Capture the cell that displays the provided text and extract its (X, Y) central coordinate. 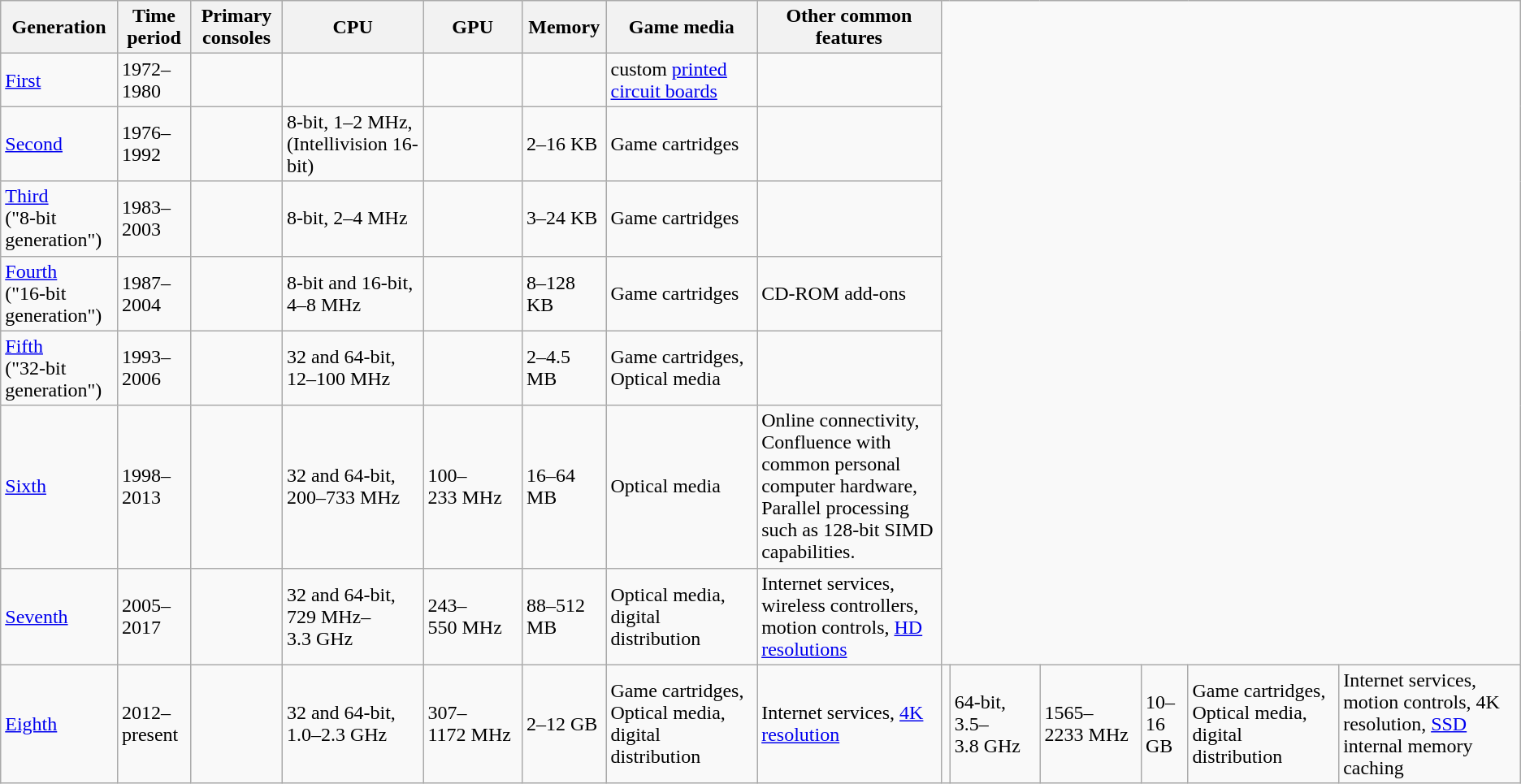
8-bit, 2–4 MHz (353, 219)
Generation (59, 28)
307–1172 MHz (473, 724)
CD-ROM add-ons (849, 293)
Online connectivity,Confluence with common personal computer hardware,Parallel processing such as 128-bit SIMD capabilities. (849, 487)
10–16 GB (1164, 724)
32 and 64-bit, 200–733 MHz (353, 487)
32 and 64-bit, 729 MHz–3.3 GHz (353, 616)
1987–2004 (154, 293)
3–24 KB (564, 219)
100–233 MHz (473, 487)
Memory (564, 28)
custom printed circuit boards (682, 80)
Optical media, digital distribution (682, 616)
Fourth("16-bit generation") (59, 293)
CPU (353, 28)
1976–1992 (154, 144)
1993–2006 (154, 368)
Game media (682, 28)
1998–2013 (154, 487)
Internet services, wireless controllers, motion controls, HD resolutions (849, 616)
8–128 KB (564, 293)
Seventh (59, 616)
Optical media (682, 487)
16–64 MB (564, 487)
2012–present (154, 724)
First (59, 80)
32 and 64-bit, 1.0–2.3 GHz (353, 724)
1983–2003 (154, 219)
243–550 MHz (473, 616)
Third("8-bit generation") (59, 219)
2–12 GB (564, 724)
64-bit, 3.5–3.8 GHz (994, 724)
Time period (154, 28)
Eighth (59, 724)
88–512 MB (564, 616)
2–4.5 MB (564, 368)
Game cartridges, Optical media (682, 368)
1972–1980 (154, 80)
Other common features (849, 28)
Internet services, 4K resolution (849, 724)
GPU (473, 28)
2005–2017 (154, 616)
8-bit, 1–2 MHz, (Intellivision 16-bit) (353, 144)
Sixth (59, 487)
Primary consoles (237, 28)
1565–2233 MHz (1090, 724)
Second (59, 144)
8-bit and 16-bit, 4–8 MHz (353, 293)
Fifth("32-bit generation") (59, 368)
2–16 KB (564, 144)
32 and 64-bit, 12–100 MHz (353, 368)
Internet services, motion controls, 4K resolution, SSD internal memory caching (1430, 724)
